Provide the [X, Y] coordinate of the cell's center where the given text is located.  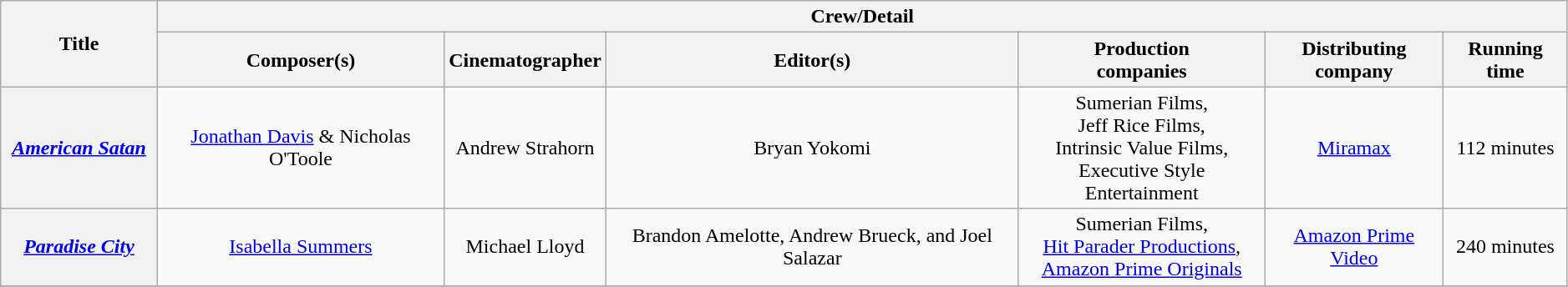
Production companies [1141, 60]
Paradise City [79, 247]
American Satan [79, 148]
Isabella Summers [301, 247]
Brandon Amelotte, Andrew Brueck, and Joel Salazar [812, 247]
Sumerian Films, Jeff Rice Films, Intrinsic Value Films, Executive Style Entertainment [1141, 148]
Andrew Strahorn [525, 148]
Distributing company [1354, 60]
112 minutes [1505, 148]
Composer(s) [301, 60]
Editor(s) [812, 60]
Crew/Detail [862, 17]
Cinematographer [525, 60]
Michael Lloyd [525, 247]
Sumerian Films, Hit Parader Productions, Amazon Prime Originals [1141, 247]
Jonathan Davis & Nicholas O'Toole [301, 148]
240 minutes [1505, 247]
Amazon Prime Video [1354, 247]
Bryan Yokomi [812, 148]
Title [79, 43]
Running time [1505, 60]
Miramax [1354, 148]
